Determine the [x, y] coordinate at the center of the cell enclosing the given text.  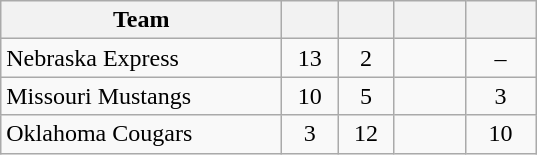
Nebraska Express [142, 58]
12 [366, 134]
5 [366, 96]
2 [366, 58]
Oklahoma Cougars [142, 134]
13 [310, 58]
– [500, 58]
Team [142, 20]
Missouri Mustangs [142, 96]
